Find where the given text appears and provide that cell's center as [X, Y] coordinate. 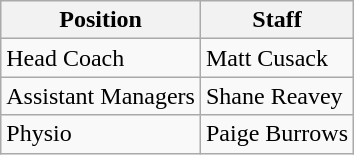
Assistant Managers [101, 96]
Head Coach [101, 58]
Shane Reavey [276, 96]
Staff [276, 20]
Physio [101, 134]
Paige Burrows [276, 134]
Position [101, 20]
Matt Cusack [276, 58]
